For the text-containing cell, return its midpoint in (X, Y) coordinate format. 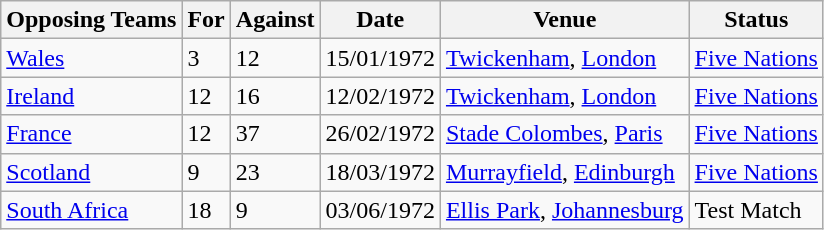
Venue (564, 20)
Scotland (92, 172)
18/03/1972 (380, 172)
Status (756, 20)
37 (275, 134)
Test Match (756, 210)
15/01/1972 (380, 58)
12/02/1972 (380, 96)
18 (206, 210)
Ireland (92, 96)
Against (275, 20)
Opposing Teams (92, 20)
Date (380, 20)
03/06/1972 (380, 210)
Ellis Park, Johannesburg (564, 210)
26/02/1972 (380, 134)
For (206, 20)
South Africa (92, 210)
Murrayfield, Edinburgh (564, 172)
16 (275, 96)
3 (206, 58)
23 (275, 172)
Wales (92, 58)
France (92, 134)
Stade Colombes, Paris (564, 134)
